Locate the cell with the specified text and output its (X, Y) center coordinate. 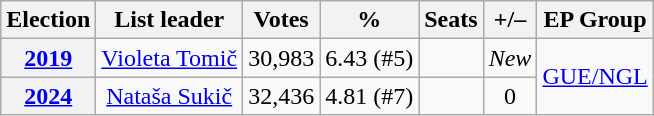
GUE/NGL (595, 77)
List leader (170, 20)
Seats (451, 20)
EP Group (595, 20)
Nataša Sukič (170, 96)
4.81 (#7) (370, 96)
Votes (282, 20)
New (510, 58)
+/– (510, 20)
32,436 (282, 96)
% (370, 20)
30,983 (282, 58)
0 (510, 96)
Violeta Tomič (170, 58)
Election (48, 20)
6.43 (#5) (370, 58)
2019 (48, 58)
2024 (48, 96)
